Extract the [x, y] coordinate from the center of the cell holding the provided text.  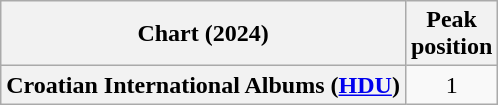
Croatian International Albums (HDU) [204, 85]
1 [451, 85]
Chart (2024) [204, 34]
Peakposition [451, 34]
